Return [X, Y] of the center of cell containing provided text 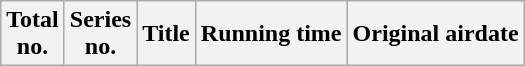
Running time [271, 34]
Totalno. [33, 34]
Original airdate [436, 34]
Seriesno. [100, 34]
Title [166, 34]
